Identify which cell holds the provided text, then report its (x, y) central coordinate. 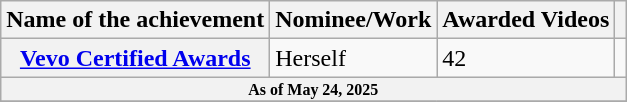
Herself (354, 58)
As of May 24, 2025 (314, 89)
Nominee/Work (354, 20)
Name of the achievement (136, 20)
Vevo Certified Awards (136, 58)
Awarded Videos (526, 20)
42 (526, 58)
